Determine the (X, Y) coordinate at the center of the cell enclosing the given text.  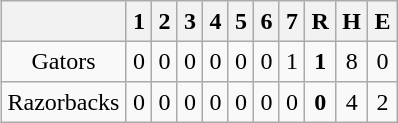
6 (267, 21)
H (352, 21)
5 (241, 21)
8 (352, 61)
3 (190, 21)
7 (292, 21)
E (383, 21)
Gators (64, 61)
R (320, 21)
Razorbacks (64, 102)
